For the text-containing cell, return its midpoint in (x, y) coordinate format. 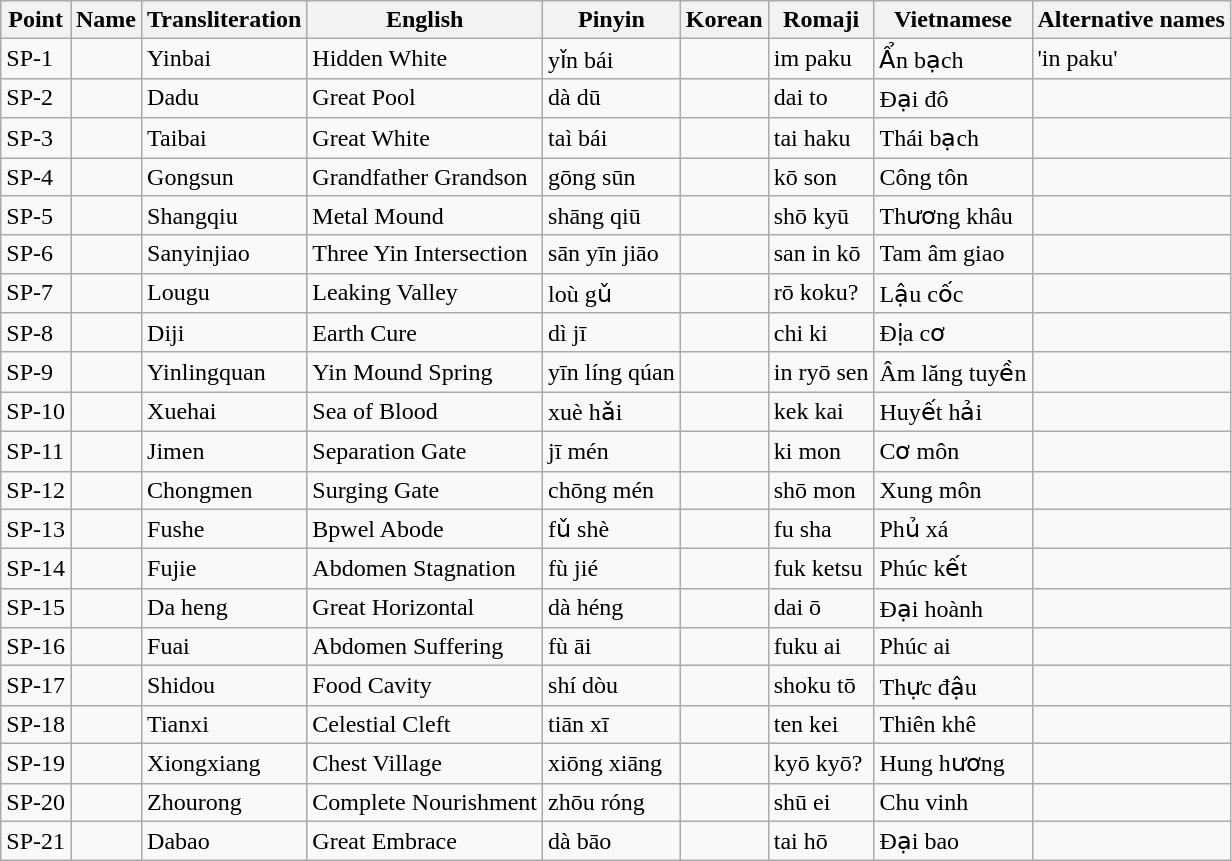
Sea of Blood (425, 412)
Celestial Cleft (425, 724)
SP-1 (36, 59)
Great Pool (425, 98)
SP-17 (36, 686)
SP-15 (36, 608)
Shidou (224, 686)
fuk ketsu (821, 569)
SP-8 (36, 333)
Taibai (224, 138)
Thiên khê (953, 724)
SP-7 (36, 293)
Yinlingquan (224, 372)
Địa cơ (953, 333)
'in paku' (1131, 59)
tiān xī (612, 724)
shāng qiū (612, 216)
Phúc kết (953, 569)
tai haku (821, 138)
SP-10 (36, 412)
SP-16 (36, 647)
SP-13 (36, 529)
Bpwel Abode (425, 529)
Hidden White (425, 59)
dì jī (612, 333)
rō koku? (821, 293)
Zhourong (224, 802)
dà bāo (612, 841)
Metal Mound (425, 216)
dai ō (821, 608)
Grandfather Grandson (425, 177)
taì bái (612, 138)
Phủ xá (953, 529)
Point (36, 20)
shō mon (821, 490)
Korean (724, 20)
yīn líng qúan (612, 372)
loù gǔ (612, 293)
ten kei (821, 724)
Xung môn (953, 490)
Earth Cure (425, 333)
Tianxi (224, 724)
Alternative names (1131, 20)
Thương khâu (953, 216)
gōng sūn (612, 177)
Fushe (224, 529)
yǐn bái (612, 59)
fu sha (821, 529)
SP-11 (36, 451)
Da heng (224, 608)
Abdomen Suffering (425, 647)
Three Yin Intersection (425, 254)
Đại đô (953, 98)
san in kō (821, 254)
shoku tō (821, 686)
Lậu cốc (953, 293)
shū ei (821, 802)
Separation Gate (425, 451)
dai to (821, 98)
Lougu (224, 293)
jī mén (612, 451)
Gongsun (224, 177)
Âm lăng tuyền (953, 372)
Dabao (224, 841)
Ẩn bạch (953, 59)
Công tôn (953, 177)
SP-9 (36, 372)
Huyết hải (953, 412)
Great White (425, 138)
SP-14 (36, 569)
Abdomen Stagnation (425, 569)
Thái bạch (953, 138)
fù āi (612, 647)
SP-4 (36, 177)
Sanyinjiao (224, 254)
Chest Village (425, 763)
xiōng xiāng (612, 763)
Xiongxiang (224, 763)
Food Cavity (425, 686)
Đại bao (953, 841)
Chongmen (224, 490)
Xuehai (224, 412)
kō son (821, 177)
Yin Mound Spring (425, 372)
Great Horizontal (425, 608)
Fuai (224, 647)
fǔ shè (612, 529)
Dadu (224, 98)
Great Embrace (425, 841)
SP-2 (36, 98)
Pinyin (612, 20)
shí dòu (612, 686)
SP-18 (36, 724)
Hung hương (953, 763)
Chu vinh (953, 802)
Phúc ai (953, 647)
SP-12 (36, 490)
im paku (821, 59)
SP-20 (36, 802)
Surging Gate (425, 490)
Yinbai (224, 59)
dà dū (612, 98)
chi ki (821, 333)
Transliteration (224, 20)
Jimen (224, 451)
SP-5 (36, 216)
chōng mén (612, 490)
SP-6 (36, 254)
fuku ai (821, 647)
Cơ môn (953, 451)
kek kai (821, 412)
ki mon (821, 451)
Leaking Valley (425, 293)
Diji (224, 333)
Tam âm giao (953, 254)
Romaji (821, 20)
fù jié (612, 569)
SP-19 (36, 763)
shō kyū (821, 216)
dà héng (612, 608)
Thực đậu (953, 686)
SP-21 (36, 841)
English (425, 20)
SP-3 (36, 138)
in ryō sen (821, 372)
zhōu róng (612, 802)
Vietnamese (953, 20)
Đại hoành (953, 608)
sān yīn jiāo (612, 254)
tai hō (821, 841)
Shangqiu (224, 216)
kyō kyō? (821, 763)
Complete Nourishment (425, 802)
xuè hǎi (612, 412)
Name (106, 20)
Fujie (224, 569)
